For the text-containing cell, return its midpoint in [X, Y] coordinate format. 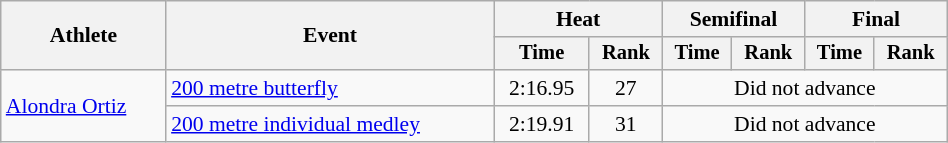
27 [626, 88]
Alondra Ortiz [84, 106]
Event [330, 36]
2:19.91 [542, 124]
2:16.95 [542, 88]
200 metre butterfly [330, 88]
Final [876, 19]
Semifinal [733, 19]
Heat [578, 19]
31 [626, 124]
200 metre individual medley [330, 124]
Athlete [84, 36]
